Return the [x, y] coordinate for the center point of the cell that contains the specified text.  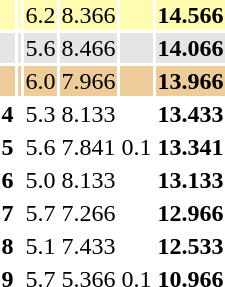
8.466 [88, 48]
6.0 [40, 81]
5.0 [40, 180]
4 [8, 114]
7.966 [88, 81]
7.433 [88, 246]
5.1 [40, 246]
7.841 [88, 147]
5.7 [40, 213]
14.066 [190, 48]
8 [8, 246]
0.1 [136, 147]
12.966 [190, 213]
13.433 [190, 114]
6.2 [40, 15]
7.266 [88, 213]
13.341 [190, 147]
7 [8, 213]
5 [8, 147]
13.133 [190, 180]
13.966 [190, 81]
6 [8, 180]
8.366 [88, 15]
5.3 [40, 114]
12.533 [190, 246]
14.566 [190, 15]
